Search for the cell housing the specified text and yield its [x, y] center coordinate. 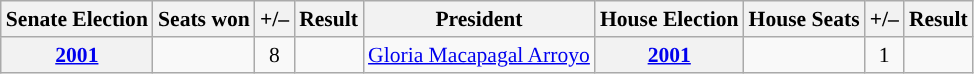
Seats won [204, 19]
President [479, 19]
8 [274, 55]
Senate Election [77, 19]
1 [884, 55]
Gloria Macapagal Arroyo [479, 55]
House Election [670, 19]
House Seats [804, 19]
